Scan for the cell matching the given text and deliver its [x, y] coordinate at center. 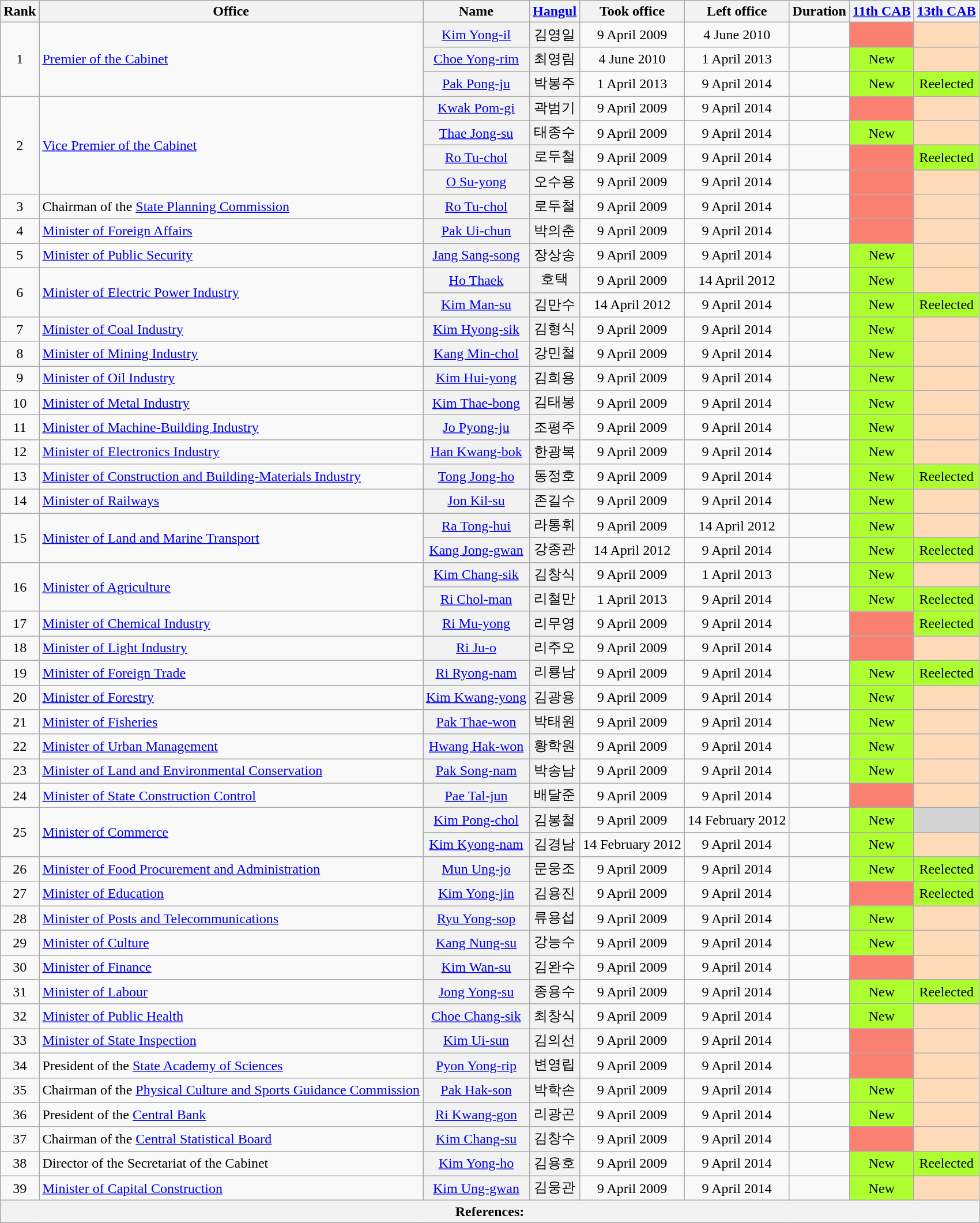
Pak Hak-son [476, 1090]
Minister of Construction and Building-Materials Industry [231, 476]
3 [20, 206]
President of the State Academy of Sciences [231, 1066]
Minister of Coal Industry [231, 330]
Jang Sang-song [476, 256]
Minister of Public Health [231, 1016]
11th CAB [881, 12]
Kim Kwang-yong [476, 698]
24 [20, 796]
Kim Thae-bong [476, 402]
26 [20, 870]
Minister of Food Procurement and Administration [231, 870]
36 [20, 1115]
오수용 [555, 182]
배달준 [555, 796]
종용수 [555, 992]
Minister of Light Industry [231, 648]
김완수 [555, 968]
Chairman of the State Planning Commission [231, 206]
곽범기 [555, 108]
Office [231, 12]
20 [20, 698]
Tong Jong-ho [476, 476]
35 [20, 1090]
류용섭 [555, 918]
Kim Kyong-nam [476, 844]
태종수 [555, 133]
22 [20, 746]
강민철 [555, 354]
4 [20, 231]
21 [20, 722]
37 [20, 1139]
Premier of the Cabinet [231, 59]
Han Kwang-bok [476, 452]
Minister of State Construction Control [231, 796]
김창수 [555, 1139]
Kwak Pom-gi [476, 108]
Pae Tal-jun [476, 796]
Minister of Commerce [231, 833]
29 [20, 943]
Minister of Electronics Industry [231, 452]
김봉철 [555, 820]
Duration [819, 12]
김형식 [555, 330]
Kang Jong-gwan [476, 550]
Minister of Electric Power Industry [231, 292]
Minister of Machine-Building Industry [231, 428]
Kim Man-su [476, 304]
Vice Premier of the Cabinet [231, 145]
25 [20, 833]
Ra Tong-hui [476, 526]
Pak Ui-chun [476, 231]
김영일 [555, 35]
Jo Pyong-ju [476, 428]
Minister of Land and Environmental Conservation [231, 772]
존길수 [555, 502]
11 [20, 428]
최창식 [555, 1016]
Kang Min-chol [476, 354]
Kim Yong-il [476, 35]
Took office [632, 12]
변영립 [555, 1066]
Pak Thae-won [476, 722]
김희용 [555, 378]
황학원 [555, 746]
강종관 [555, 550]
박태원 [555, 722]
Hwang Hak-won [476, 746]
박학손 [555, 1090]
리룡남 [555, 672]
Chairman of the Physical Culture and Sports Guidance Commission [231, 1090]
김태봉 [555, 402]
Kim Ung-gwan [476, 1188]
Jong Yong-su [476, 992]
Director of the Secretariat of the Cabinet [231, 1164]
7 [20, 330]
Kim Ui-sun [476, 1041]
Choe Yong-rim [476, 59]
Ri Mu-yong [476, 624]
13 [20, 476]
President of the Central Bank [231, 1115]
28 [20, 918]
강능수 [555, 943]
Minister of Land and Marine Transport [231, 537]
Kim Chang-su [476, 1139]
Pak Pong-ju [476, 84]
6 [20, 292]
Rank [20, 12]
Minister of Capital Construction [231, 1188]
조평주 [555, 428]
5 [20, 256]
Kang Nung-su [476, 943]
Kim Hui-yong [476, 378]
32 [20, 1016]
Kim Pong-chol [476, 820]
23 [20, 772]
리철만 [555, 600]
References: [490, 1211]
Minister of Labour [231, 992]
Minister of Mining Industry [231, 354]
9 [20, 378]
16 [20, 587]
최영림 [555, 59]
34 [20, 1066]
Minister of Agriculture [231, 587]
O Su-yong [476, 182]
Kim Hyong-sik [476, 330]
Kim Chang-sik [476, 574]
박송남 [555, 772]
1 [20, 59]
19 [20, 672]
리무영 [555, 624]
Hangul [555, 12]
Minister of Chemical Industry [231, 624]
Minister of Education [231, 894]
10 [20, 402]
8 [20, 354]
Ri Chol-man [476, 600]
Minister of Urban Management [231, 746]
17 [20, 624]
Kim Yong-jin [476, 894]
한광복 [555, 452]
문웅조 [555, 870]
15 [20, 537]
Minister of Finance [231, 968]
Minister of Foreign Trade [231, 672]
Name [476, 12]
Minister of Forestry [231, 698]
18 [20, 648]
Minister of Railways [231, 502]
Ri Kwang-gon [476, 1115]
Kim Wan-su [476, 968]
동정호 [555, 476]
14 [20, 502]
Chairman of the Central Statistical Board [231, 1139]
호택 [555, 280]
김경남 [555, 844]
Minister of Public Security [231, 256]
Kim Yong-ho [476, 1164]
김용진 [555, 894]
김광용 [555, 698]
Ri Ju-o [476, 648]
13th CAB [947, 12]
박봉주 [555, 84]
장상송 [555, 256]
39 [20, 1188]
2 [20, 145]
Minister of Culture [231, 943]
박의춘 [555, 231]
Ryu Yong-sop [476, 918]
Choe Chang-sik [476, 1016]
김창식 [555, 574]
Ri Ryong-nam [476, 672]
Thae Jong-su [476, 133]
27 [20, 894]
Minister of Posts and Telecommunications [231, 918]
Ho Thaek [476, 280]
38 [20, 1164]
Pak Song-nam [476, 772]
Minister of Metal Industry [231, 402]
31 [20, 992]
리주오 [555, 648]
김웅관 [555, 1188]
라통휘 [555, 526]
김의선 [555, 1041]
Left office [737, 12]
김만수 [555, 304]
Pyon Yong-rip [476, 1066]
Minister of Foreign Affairs [231, 231]
33 [20, 1041]
Minister of Oil Industry [231, 378]
30 [20, 968]
12 [20, 452]
Minister of State Inspection [231, 1041]
Mun Ung-jo [476, 870]
리광곤 [555, 1115]
Minister of Fisheries [231, 722]
Jon Kil-su [476, 502]
김용호 [555, 1164]
